Identify which cell holds the provided text, then report its (X, Y) central coordinate. 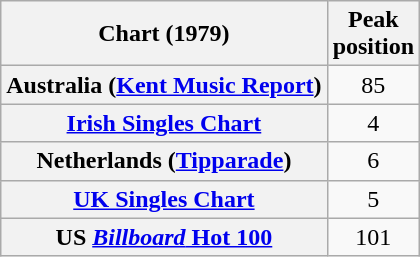
Peakposition (373, 34)
85 (373, 85)
Irish Singles Chart (164, 123)
UK Singles Chart (164, 199)
101 (373, 237)
Australia (Kent Music Report) (164, 85)
Netherlands (Tipparade) (164, 161)
Chart (1979) (164, 34)
4 (373, 123)
5 (373, 199)
US Billboard Hot 100 (164, 237)
6 (373, 161)
